Output the (x, y) coordinate of the center of the cell containing the given text.  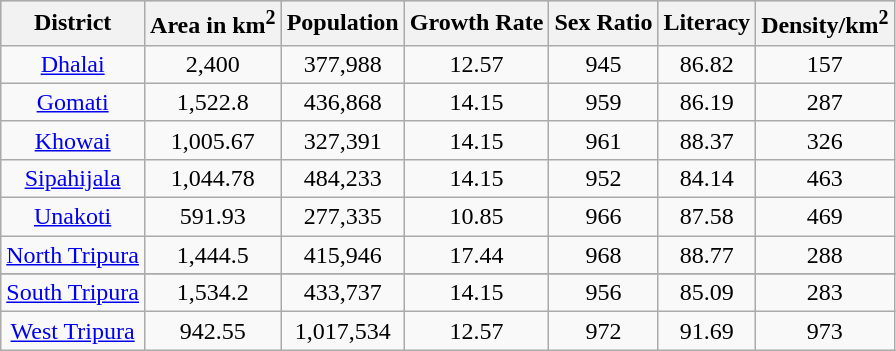
484,233 (342, 178)
Population (342, 24)
591.93 (214, 217)
287 (825, 102)
469 (825, 217)
Gomati (73, 102)
85.09 (707, 293)
North Tripura (73, 255)
86.82 (707, 64)
1,444.5 (214, 255)
463 (825, 178)
326 (825, 140)
157 (825, 64)
87.58 (707, 217)
17.44 (476, 255)
10.85 (476, 217)
288 (825, 255)
86.19 (707, 102)
436,868 (342, 102)
1,522.8 (214, 102)
942.55 (214, 331)
945 (604, 64)
1,044.78 (214, 178)
283 (825, 293)
District (73, 24)
277,335 (342, 217)
West Tripura (73, 331)
1,534.2 (214, 293)
415,946 (342, 255)
2,400 (214, 64)
88.37 (707, 140)
968 (604, 255)
84.14 (707, 178)
Dhalai (73, 64)
88.77 (707, 255)
327,391 (342, 140)
952 (604, 178)
Sipahijala (73, 178)
972 (604, 331)
Khowai (73, 140)
Unakoti (73, 217)
91.69 (707, 331)
Sex Ratio (604, 24)
973 (825, 331)
377,988 (342, 64)
433,737 (342, 293)
Literacy (707, 24)
956 (604, 293)
966 (604, 217)
South Tripura (73, 293)
1,005.67 (214, 140)
Growth Rate (476, 24)
1,017,534 (342, 331)
Area in km2 (214, 24)
959 (604, 102)
Density/km2 (825, 24)
961 (604, 140)
